Output the (X, Y) coordinate of the center of the cell containing the given text.  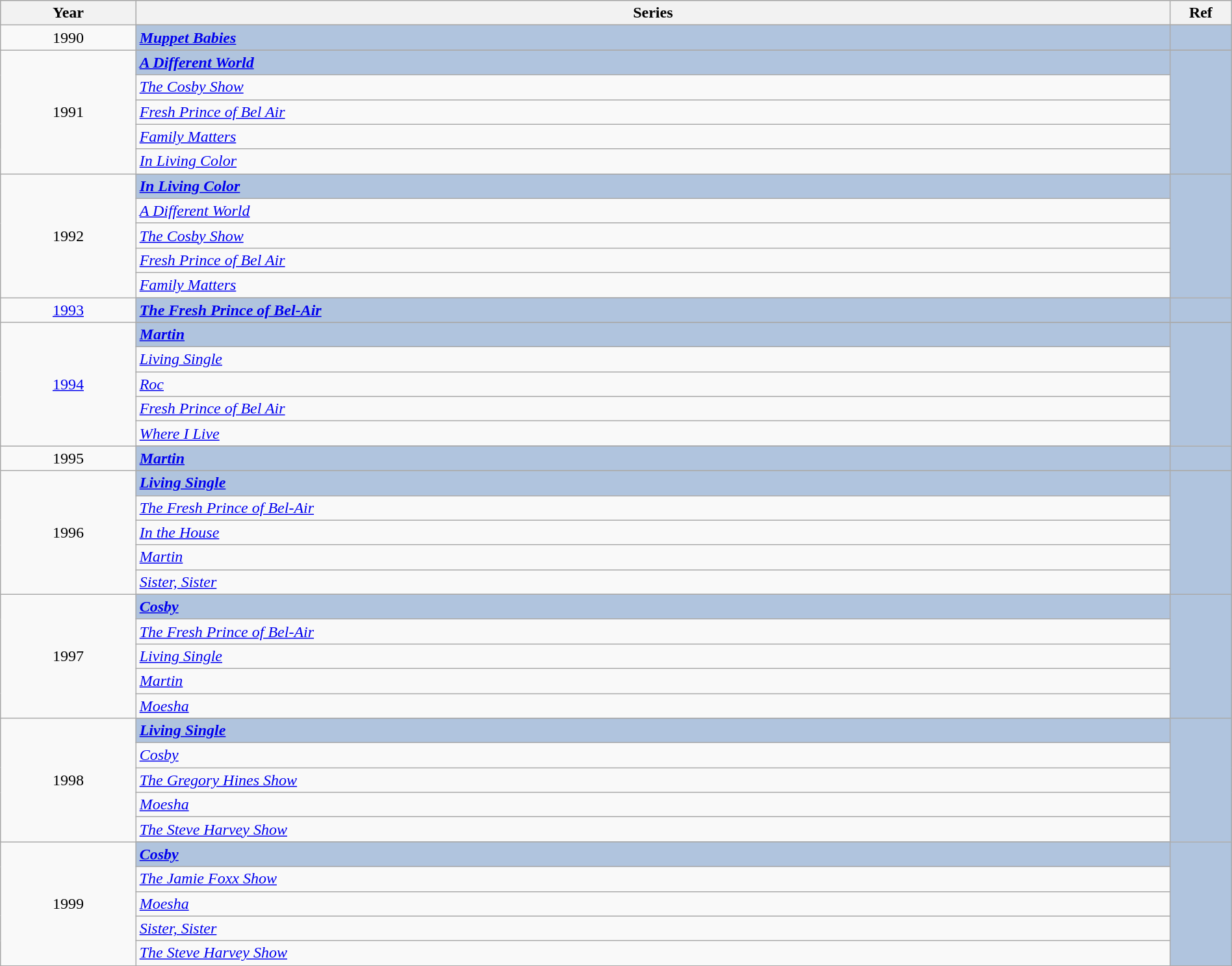
The Gregory Hines Show (652, 780)
1993 (68, 310)
1996 (68, 532)
Year (68, 13)
Ref (1201, 13)
1990 (68, 38)
In the House (652, 532)
Muppet Babies (652, 38)
Where I Live (652, 434)
Series (652, 13)
1995 (68, 458)
1999 (68, 904)
1992 (68, 235)
1998 (68, 780)
1994 (68, 384)
Roc (652, 384)
1991 (68, 112)
The Jamie Foxx Show (652, 879)
1997 (68, 656)
